Identify which cell holds the provided text, then report its [x, y] central coordinate. 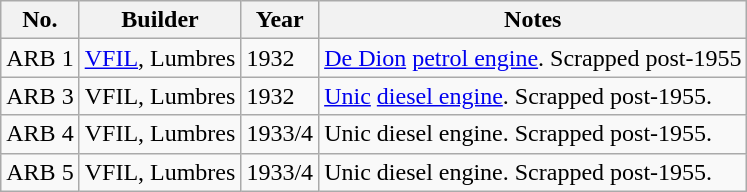
Year [280, 20]
No. [40, 20]
ARB 4 [40, 134]
De Dion petrol engine. Scrapped post-1955 [533, 58]
ARB 1 [40, 58]
Builder [160, 20]
ARB 5 [40, 172]
ARB 3 [40, 96]
Notes [533, 20]
